Locate the cell with the specified text and output its (X, Y) center coordinate. 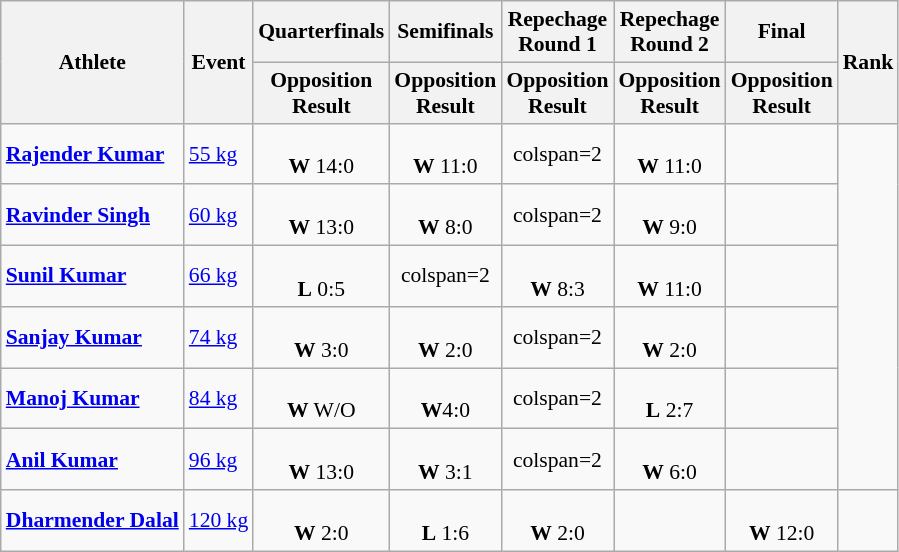
Sunil Kumar (92, 276)
Ravinder Singh (92, 216)
84 kg (218, 398)
W 14:0 (321, 154)
Athlete (92, 62)
L 1:6 (445, 520)
Sanjay Kumar (92, 338)
Repechage Round 1 (557, 32)
W 8:3 (557, 276)
Anil Kumar (92, 460)
96 kg (218, 460)
Manoj Kumar (92, 398)
66 kg (218, 276)
W 3:0 (321, 338)
Repechage Round 2 (670, 32)
L 2:7 (670, 398)
Dharmender Dalal (92, 520)
L 0:5 (321, 276)
W 3:1 (445, 460)
55 kg (218, 154)
W 8:0 (445, 216)
74 kg (218, 338)
Rajender Kumar (92, 154)
60 kg (218, 216)
120 kg (218, 520)
W4:0 (445, 398)
Quarterfinals (321, 32)
Final (782, 32)
W 6:0 (670, 460)
W W/O (321, 398)
W 9:0 (670, 216)
Rank (868, 62)
Event (218, 62)
W 12:0 (782, 520)
Semifinals (445, 32)
